Find where the given text appears and provide that cell's center as (x, y) coordinate. 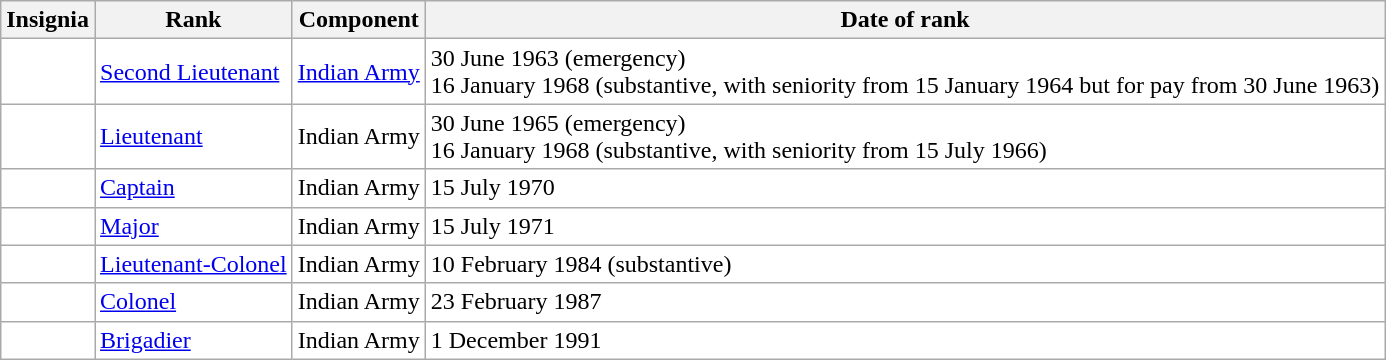
Brigadier (194, 340)
Date of rank (905, 20)
Rank (194, 20)
15 July 1970 (905, 188)
15 July 1971 (905, 226)
Lieutenant (194, 136)
Insignia (48, 20)
Second Lieutenant (194, 72)
Colonel (194, 302)
23 February 1987 (905, 302)
30 June 1963 (emergency)16 January 1968 (substantive, with seniority from 15 January 1964 but for pay from 30 June 1963) (905, 72)
Lieutenant-Colonel (194, 264)
Component (358, 20)
10 February 1984 (substantive) (905, 264)
Major (194, 226)
1 December 1991 (905, 340)
Captain (194, 188)
30 June 1965 (emergency)16 January 1968 (substantive, with seniority from 15 July 1966) (905, 136)
